Pinpoint the cell where the given text exists, returning its [x, y] midpoint coordinate. 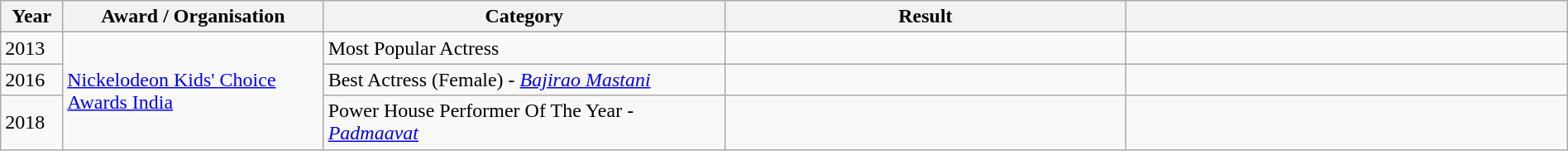
2016 [31, 80]
Year [31, 17]
Category [524, 17]
Most Popular Actress [524, 48]
Award / Organisation [194, 17]
2013 [31, 48]
Power House Performer Of The Year - Padmaavat [524, 123]
2018 [31, 123]
Best Actress (Female) - Bajirao Mastani [524, 80]
Nickelodeon Kids' Choice Awards India [194, 91]
Result [925, 17]
